Return [x, y] of the center of cell containing provided text 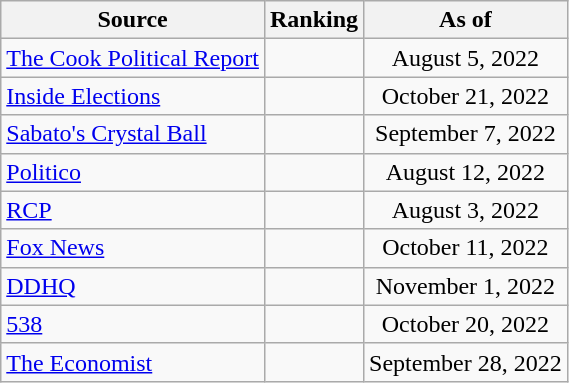
Politico [133, 172]
Inside Elections [133, 96]
September 28, 2022 [466, 362]
As of [466, 20]
October 21, 2022 [466, 96]
August 12, 2022 [466, 172]
538 [133, 324]
The Economist [133, 362]
Ranking [314, 20]
August 3, 2022 [466, 210]
Source [133, 20]
Fox News [133, 248]
Sabato's Crystal Ball [133, 134]
The Cook Political Report [133, 58]
RCP [133, 210]
November 1, 2022 [466, 286]
September 7, 2022 [466, 134]
October 11, 2022 [466, 248]
August 5, 2022 [466, 58]
DDHQ [133, 286]
October 20, 2022 [466, 324]
